Return [x, y] of the center of cell containing provided text 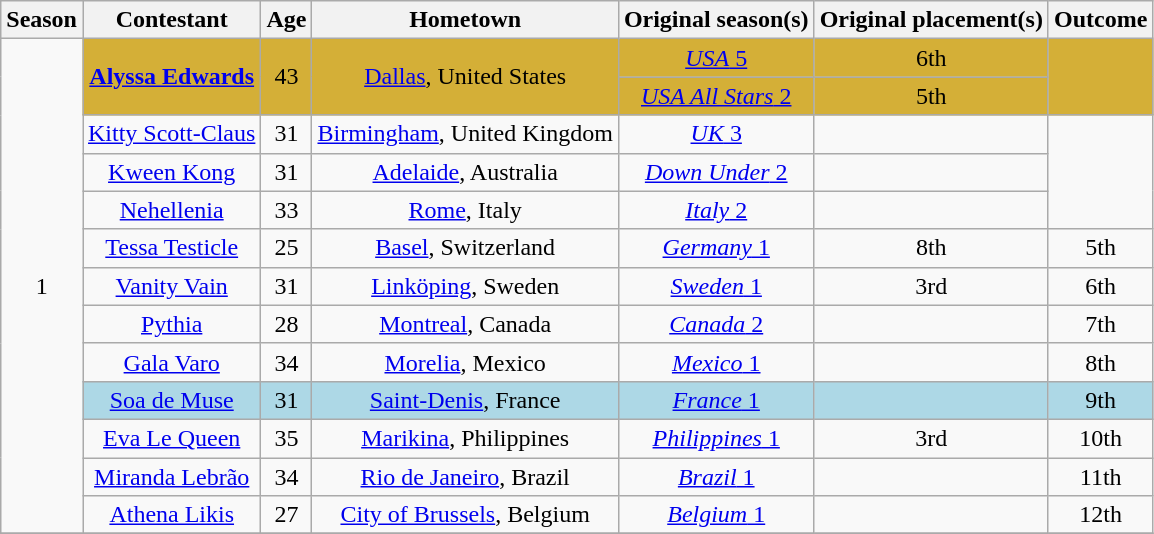
33 [286, 210]
Contestant [171, 20]
9th [1100, 400]
Morelia, Mexico [465, 362]
Miranda Lebrão [171, 477]
Rio de Janeiro, Brazil [465, 477]
Philippines 1 [716, 438]
Basel, Switzerland [465, 248]
USA All Stars 2 [716, 96]
City of Brussels, Belgium [465, 515]
Gala Varo [171, 362]
Alyssa Edwards [171, 77]
10th [1100, 438]
Rome, Italy [465, 210]
France 1 [716, 400]
Season [42, 20]
Soa de Muse [171, 400]
UK 3 [716, 134]
Italy 2 [716, 210]
Brazil 1 [716, 477]
Vanity Vain [171, 286]
Pythia [171, 324]
Kween Kong [171, 172]
11th [1100, 477]
Outcome [1100, 20]
Eva Le Queen [171, 438]
Mexico 1 [716, 362]
Canada 2 [716, 324]
12th [1100, 515]
USA 5 [716, 58]
Kitty Scott-Claus [171, 134]
1 [42, 286]
Hometown [465, 20]
Birmingham, United Kingdom [465, 134]
Athena Likis [171, 515]
25 [286, 248]
27 [286, 515]
Belgium 1 [716, 515]
Linköping, Sweden [465, 286]
Montreal, Canada [465, 324]
Original season(s) [716, 20]
Original placement(s) [931, 20]
Germany 1 [716, 248]
35 [286, 438]
Nehellenia [171, 210]
Adelaide, Australia [465, 172]
Marikina, Philippines [465, 438]
Sweden 1 [716, 286]
Tessa Testicle [171, 248]
43 [286, 77]
Dallas, United States [465, 77]
Age [286, 20]
Saint-Denis, France [465, 400]
Down Under 2 [716, 172]
28 [286, 324]
7th [1100, 324]
